Identify which cell holds the provided text, then report its (x, y) central coordinate. 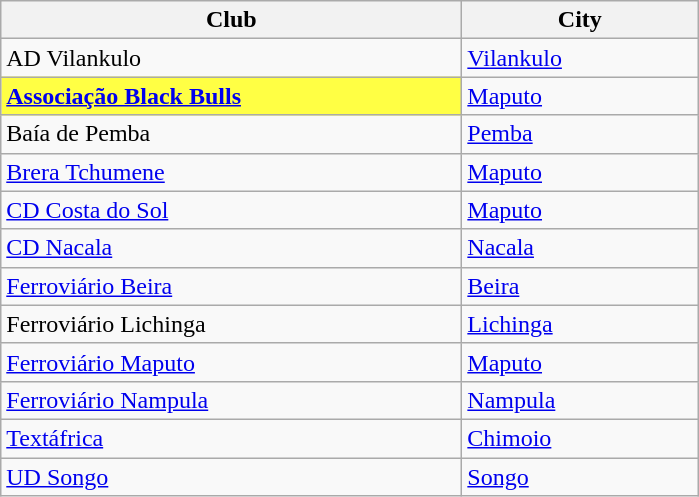
City (580, 20)
Textáfrica (232, 438)
Songo (580, 477)
Brera Tchumene (232, 172)
Associação Black Bulls (232, 96)
Ferroviário Beira (232, 286)
Ferroviário Maputo (232, 362)
AD Vilankulo (232, 58)
Pemba (580, 134)
Nacala (580, 248)
Chimoio (580, 438)
Baía de Pemba (232, 134)
Beira (580, 286)
Nampula (580, 400)
Club (232, 20)
CD Costa do Sol (232, 210)
CD Nacala (232, 248)
Ferroviário Nampula (232, 400)
Lichinga (580, 324)
Vilankulo (580, 58)
UD Songo (232, 477)
Ferroviário Lichinga (232, 324)
